Extract the (X, Y) coordinate from the center of the cell holding the provided text.  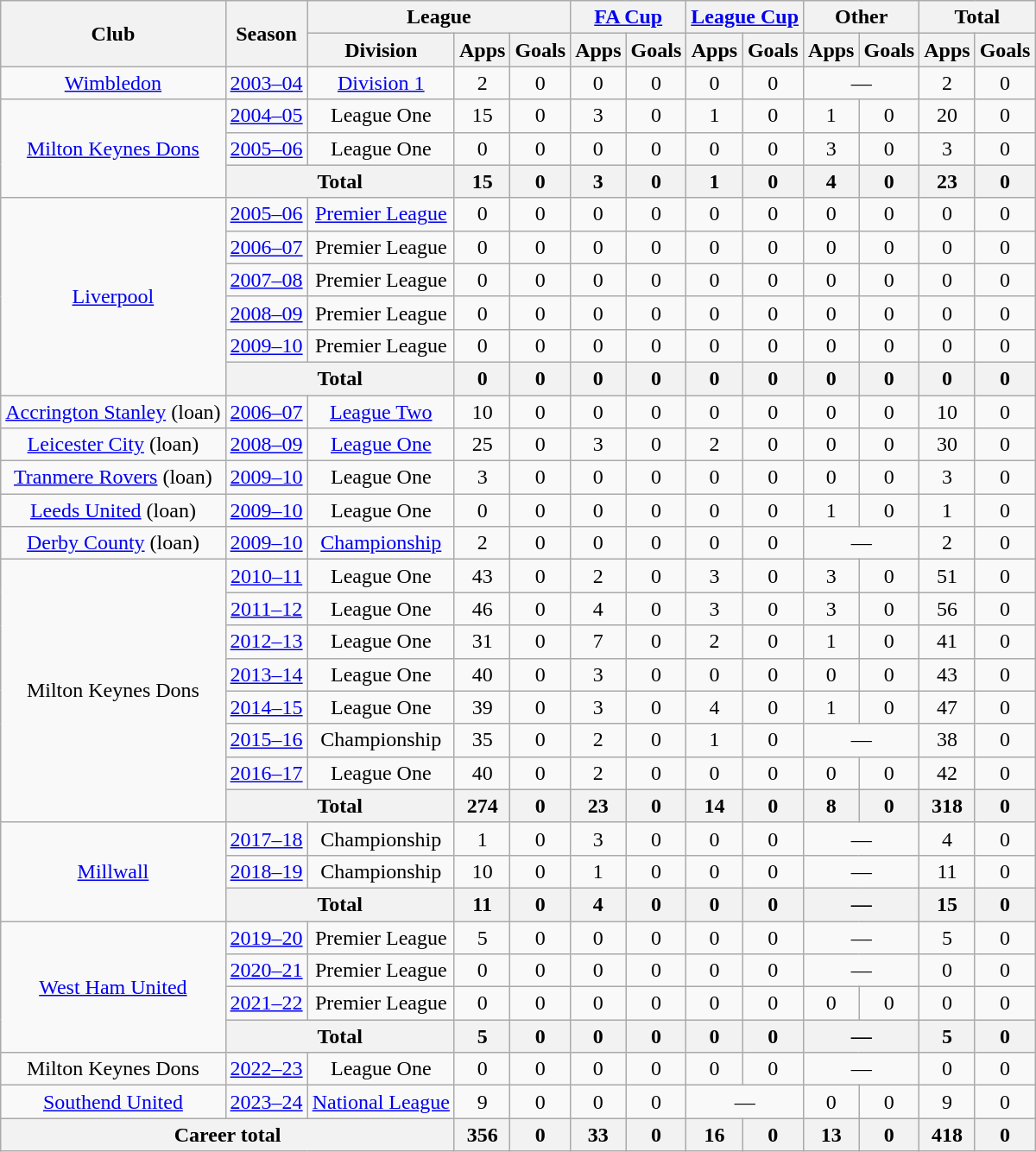
Club (113, 34)
35 (482, 740)
2010–11 (266, 576)
16 (715, 1135)
2018–19 (266, 871)
38 (947, 740)
56 (947, 609)
West Ham United (113, 986)
8 (831, 806)
Division 1 (381, 83)
2012–13 (266, 642)
Other (862, 17)
2023–24 (266, 1102)
33 (598, 1135)
2011–12 (266, 609)
Wimbledon (113, 83)
31 (482, 642)
2019–20 (266, 937)
2017–18 (266, 839)
51 (947, 576)
2013–14 (266, 674)
2007–08 (266, 280)
356 (482, 1135)
41 (947, 642)
League Cup (745, 17)
318 (947, 806)
30 (947, 445)
Liverpool (113, 296)
Division (381, 50)
47 (947, 707)
Career total (228, 1135)
Leeds United (loan) (113, 510)
Season (266, 34)
Millwall (113, 871)
2021–22 (266, 1003)
2003–04 (266, 83)
Tranmere Rovers (loan) (113, 478)
League (439, 17)
FA Cup (629, 17)
League Two (381, 412)
Accrington Stanley (loan) (113, 412)
14 (715, 806)
2015–16 (266, 740)
2004–05 (266, 116)
National League (381, 1102)
2016–17 (266, 773)
2020–21 (266, 971)
20 (947, 116)
Derby County (loan) (113, 543)
418 (947, 1135)
7 (598, 642)
46 (482, 609)
13 (831, 1135)
2014–15 (266, 707)
274 (482, 806)
Southend United (113, 1102)
2022–23 (266, 1069)
39 (482, 707)
Leicester City (loan) (113, 445)
42 (947, 773)
25 (482, 445)
